Provide the (X, Y) coordinate of the cell's center where the given text is located.  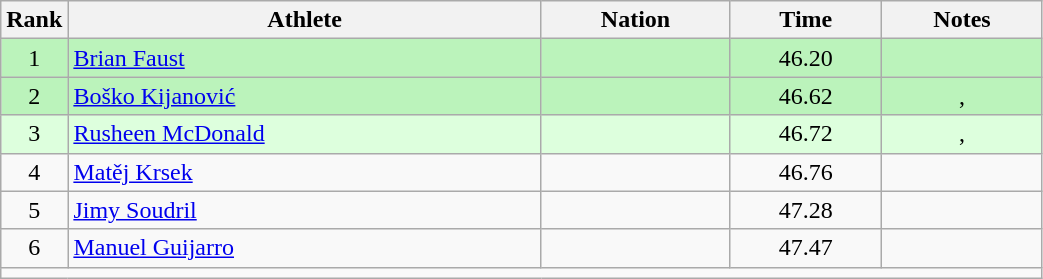
Time (806, 20)
46.62 (806, 96)
2 (34, 96)
Manuel Guijarro (305, 248)
4 (34, 172)
1 (34, 58)
46.76 (806, 172)
Matěj Krsek (305, 172)
Boško Kijanović (305, 96)
46.20 (806, 58)
Rank (34, 20)
Athlete (305, 20)
Brian Faust (305, 58)
5 (34, 210)
3 (34, 134)
46.72 (806, 134)
6 (34, 248)
Nation (635, 20)
47.47 (806, 248)
Notes (962, 20)
47.28 (806, 210)
Rusheen McDonald (305, 134)
Jimy Soudril (305, 210)
